Capture the cell that displays the provided text and extract its [x, y] central coordinate. 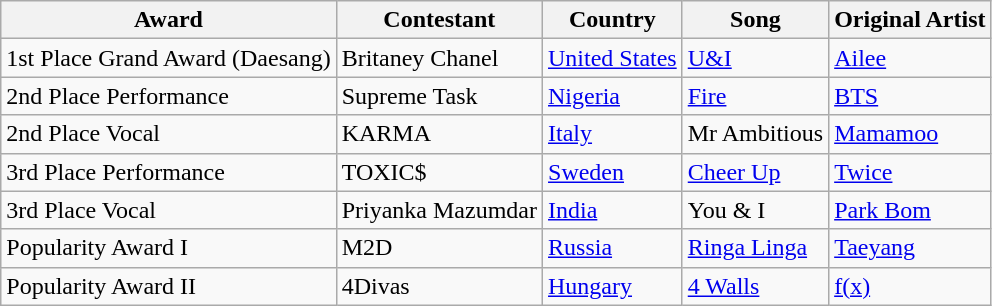
1st Place Grand Award (Daesang) [168, 58]
Sweden [613, 172]
Ringa Linga [755, 248]
Cheer Up [755, 172]
4Divas [439, 286]
Park Bom [910, 210]
2nd Place Vocal [168, 134]
M2D [439, 248]
f(x) [910, 286]
Popularity Award II [168, 286]
Russia [613, 248]
United States [613, 58]
U&I [755, 58]
Country [613, 20]
3rd Place Vocal [168, 210]
KARMA [439, 134]
India [613, 210]
Mamamoo [910, 134]
Hungary [613, 286]
Twice [910, 172]
Mr Ambitious [755, 134]
3rd Place Performance [168, 172]
Original Artist [910, 20]
Award [168, 20]
2nd Place Performance [168, 96]
Priyanka Mazumdar [439, 210]
TOXIC$ [439, 172]
BTS [910, 96]
Song [755, 20]
Nigeria [613, 96]
Britaney Chanel [439, 58]
Fire [755, 96]
Italy [613, 134]
4 Walls [755, 286]
Supreme Task [439, 96]
Taeyang [910, 248]
Popularity Award I [168, 248]
You & I [755, 210]
Contestant [439, 20]
Ailee [910, 58]
